Search for the cell housing the specified text and yield its (x, y) center coordinate. 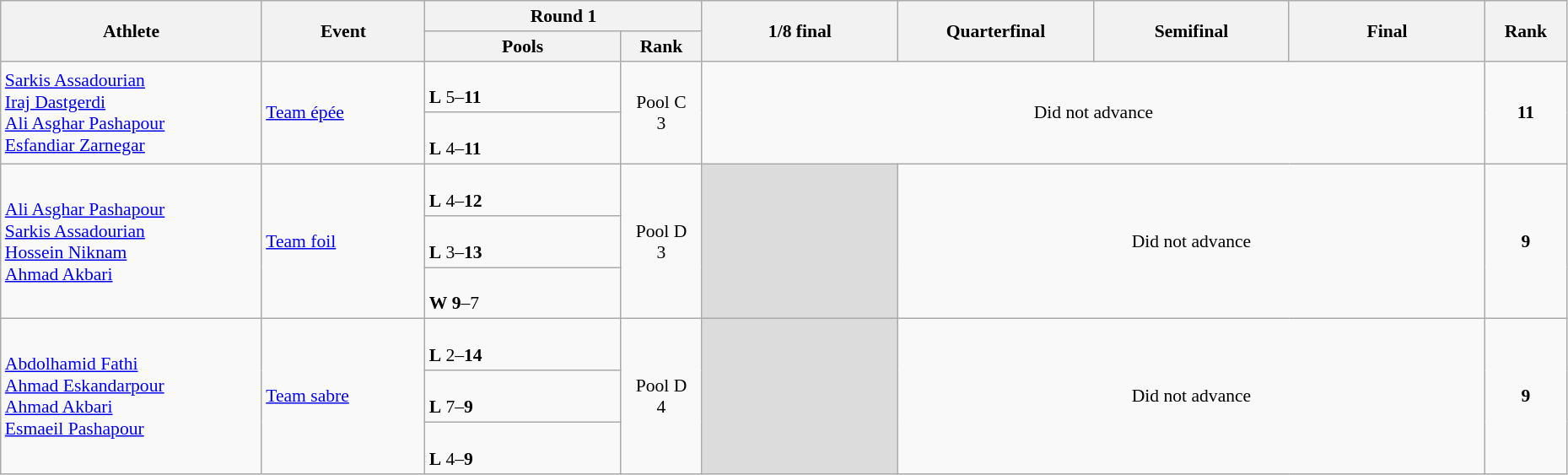
L 4–11 (523, 138)
Event (342, 30)
L 5–11 (523, 86)
Pool D3 (661, 241)
Athlete (132, 30)
L 2–14 (523, 344)
Pools (523, 46)
W 9–7 (523, 294)
Sarkis AssadourianIraj DastgerdiAli Asghar PashapourEsfandiar Zarnegar (132, 112)
11 (1527, 112)
L 4–12 (523, 191)
Team foil (342, 241)
L 7–9 (523, 397)
Pool C3 (661, 112)
Round 1 (563, 16)
L 4–9 (523, 447)
Ali Asghar PashapourSarkis AssadourianHossein NiknamAhmad Akbari (132, 241)
Semifinal (1191, 30)
Final (1387, 30)
Quarterfinal (995, 30)
1/8 final (800, 30)
Team sabre (342, 397)
Team épée (342, 112)
Pool D4 (661, 397)
L 3–13 (523, 241)
Abdolhamid FathiAhmad EskandarpourAhmad AkbariEsmaeil Pashapour (132, 397)
